Output the [X, Y] coordinate of the center of the cell containing the given text.  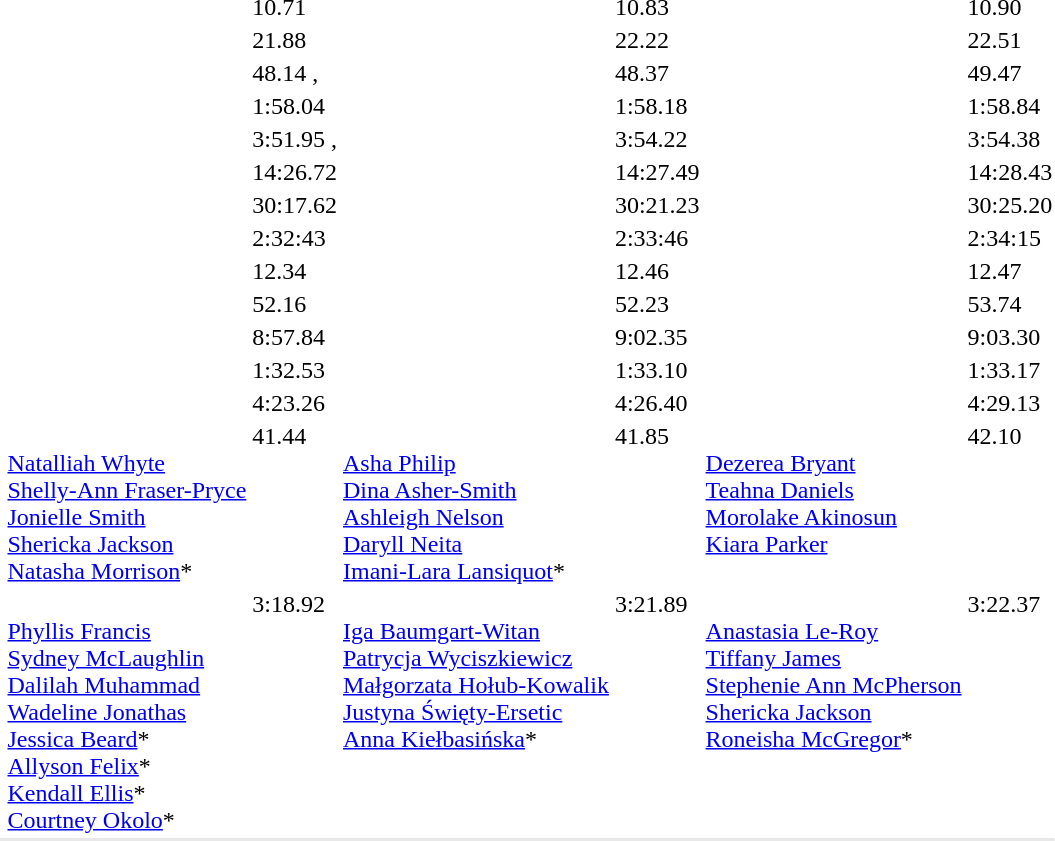
3:22.37 [1010, 712]
41.44 [295, 504]
12.34 [295, 271]
1:32.53 [295, 370]
30:17.62 [295, 205]
Iga Baumgart-WitanPatrycja WyciszkiewiczMałgorzata Hołub-KowalikJustyna Święty-ErseticAnna Kiełbasińska* [476, 712]
1:33.10 [657, 370]
52.16 [295, 304]
14:28.43 [1010, 172]
4:23.26 [295, 403]
22.22 [657, 40]
48.14 , [295, 73]
Asha PhilipDina Asher-SmithAshleigh NelsonDaryll NeitaImani-Lara Lansiquot* [476, 504]
Natalliah WhyteShelly-Ann Fraser-PryceJonielle SmithShericka JacksonNatasha Morrison* [127, 504]
Anastasia Le-RoyTiffany JamesStephenie Ann McPhersonShericka JacksonRoneisha McGregor* [834, 712]
1:58.18 [657, 106]
2:33:46 [657, 238]
14:26.72 [295, 172]
14:27.49 [657, 172]
3:54.38 [1010, 139]
3:21.89 [657, 712]
42.10 [1010, 504]
3:54.22 [657, 139]
2:32:43 [295, 238]
2:34:15 [1010, 238]
Phyllis FrancisSydney McLaughlinDalilah MuhammadWadeline JonathasJessica Beard*Allyson Felix*Kendall Ellis*Courtney Okolo* [127, 712]
4:26.40 [657, 403]
9:03.30 [1010, 337]
4:29.13 [1010, 403]
Dezerea BryantTeahna DanielsMorolake AkinosunKiara Parker [834, 504]
3:18.92 [295, 712]
48.37 [657, 73]
9:02.35 [657, 337]
12.46 [657, 271]
3:51.95 , [295, 139]
8:57.84 [295, 337]
1:58.84 [1010, 106]
1:58.04 [295, 106]
1:33.17 [1010, 370]
41.85 [657, 504]
21.88 [295, 40]
22.51 [1010, 40]
12.47 [1010, 271]
30:25.20 [1010, 205]
52.23 [657, 304]
53.74 [1010, 304]
30:21.23 [657, 205]
49.47 [1010, 73]
